Extract the [x, y] coordinate from the center of the cell holding the provided text.  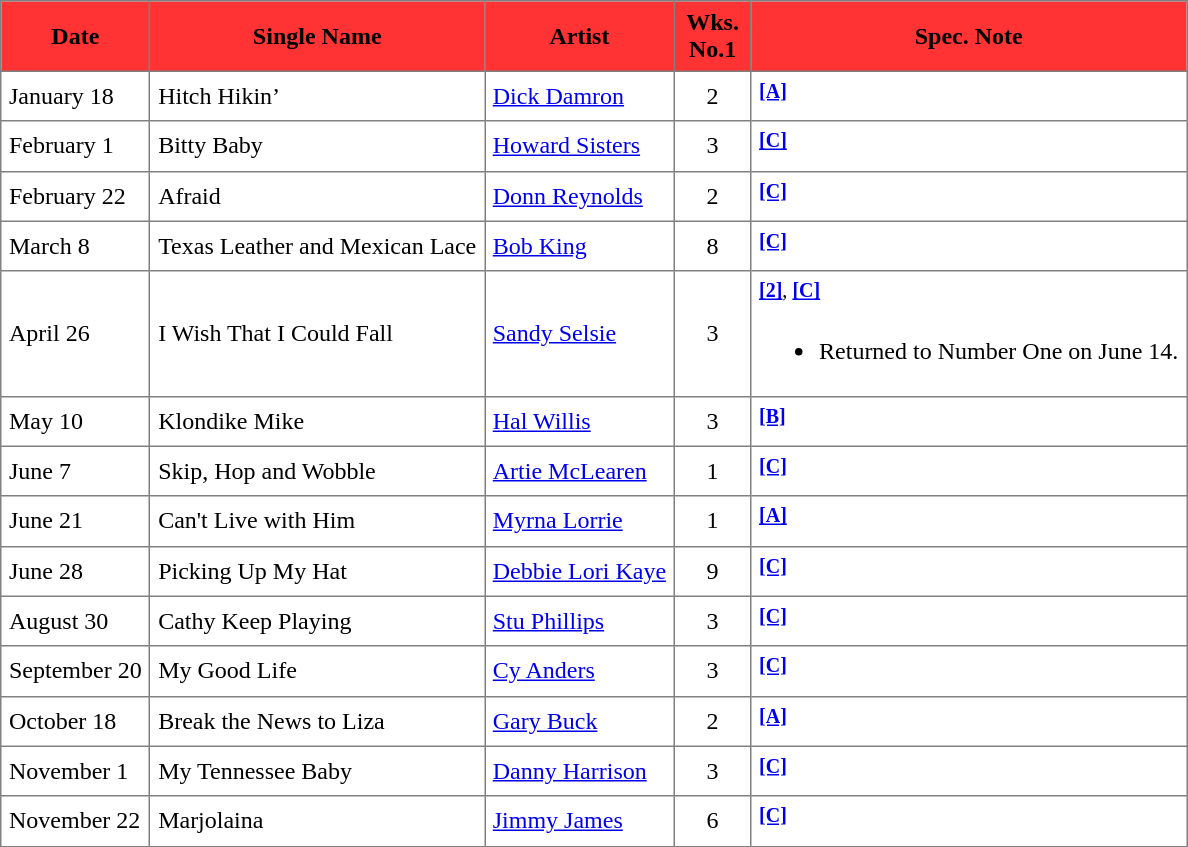
February 1 [76, 146]
Break the News to Liza [318, 721]
April 26 [76, 334]
January 18 [76, 96]
Artie McLearen [580, 471]
Donn Reynolds [580, 196]
Wks. No.1 [712, 36]
Dick Damron [580, 96]
Myrna Lorrie [580, 521]
March 8 [76, 246]
Skip, Hop and Wobble [318, 471]
9 [712, 571]
Can't Live with Him [318, 521]
Bitty Baby [318, 146]
Single Name [318, 36]
November 1 [76, 771]
Klondike Mike [318, 421]
Afraid [318, 196]
Cy Anders [580, 671]
Bob King [580, 246]
June 21 [76, 521]
August 30 [76, 621]
October 18 [76, 721]
Hal Willis [580, 421]
My Good Life [318, 671]
I Wish That I Could Fall [318, 334]
Texas Leather and Mexican Lace [318, 246]
6 [712, 821]
Date [76, 36]
Danny Harrison [580, 771]
June 28 [76, 571]
Stu Phillips [580, 621]
Hitch Hikin’ [318, 96]
Artist [580, 36]
Debbie Lori Kaye [580, 571]
February 22 [76, 196]
[2], [C]Returned to Number One on June 14. [969, 334]
[B] [969, 421]
September 20 [76, 671]
May 10 [76, 421]
November 22 [76, 821]
Spec. Note [969, 36]
Jimmy James [580, 821]
Sandy Selsie [580, 334]
Howard Sisters [580, 146]
Marjolaina [318, 821]
June 7 [76, 471]
Picking Up My Hat [318, 571]
Gary Buck [580, 721]
My Tennessee Baby [318, 771]
8 [712, 246]
Cathy Keep Playing [318, 621]
